Return [x, y] of the center of cell containing provided text 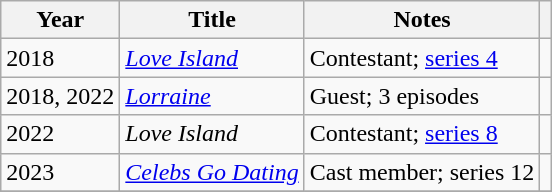
Title [212, 20]
Contestant; series 4 [422, 58]
2022 [60, 134]
Cast member; series 12 [422, 172]
2018, 2022 [60, 96]
Notes [422, 20]
2018 [60, 58]
Contestant; series 8 [422, 134]
Lorraine [212, 96]
Year [60, 20]
Guest; 3 episodes [422, 96]
2023 [60, 172]
Celebs Go Dating [212, 172]
